Scan for the cell matching the given text and deliver its (X, Y) coordinate at center. 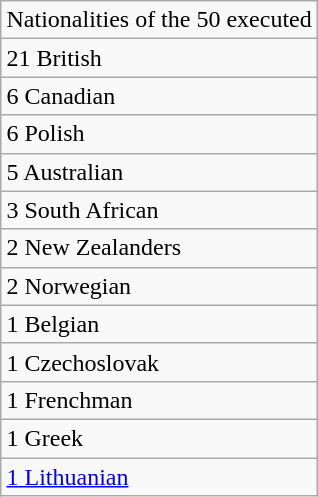
2 Norwegian (159, 286)
1 Greek (159, 438)
21 British (159, 58)
1 Belgian (159, 324)
6 Polish (159, 134)
1 Lithuanian (159, 477)
1 Frenchman (159, 400)
5 Australian (159, 172)
1 Czechoslovak (159, 362)
3 South African (159, 210)
2 New Zealanders (159, 248)
6 Canadian (159, 96)
Nationalities of the 50 executed (159, 20)
